Pinpoint the cell where the given text exists, returning its [X, Y] midpoint coordinate. 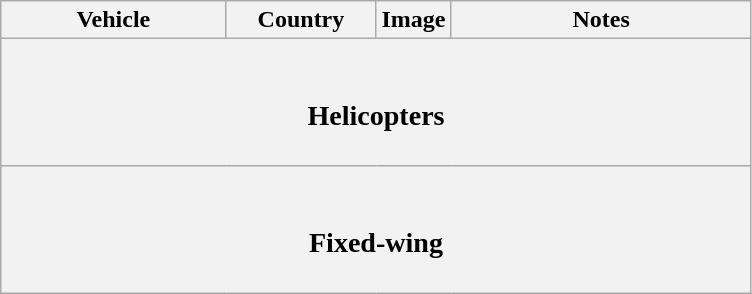
Image [414, 20]
Vehicle [114, 20]
Notes [601, 20]
Helicopters [376, 102]
Country [301, 20]
Fixed-wing [376, 230]
